Pinpoint the cell where the given text exists, returning its (X, Y) midpoint coordinate. 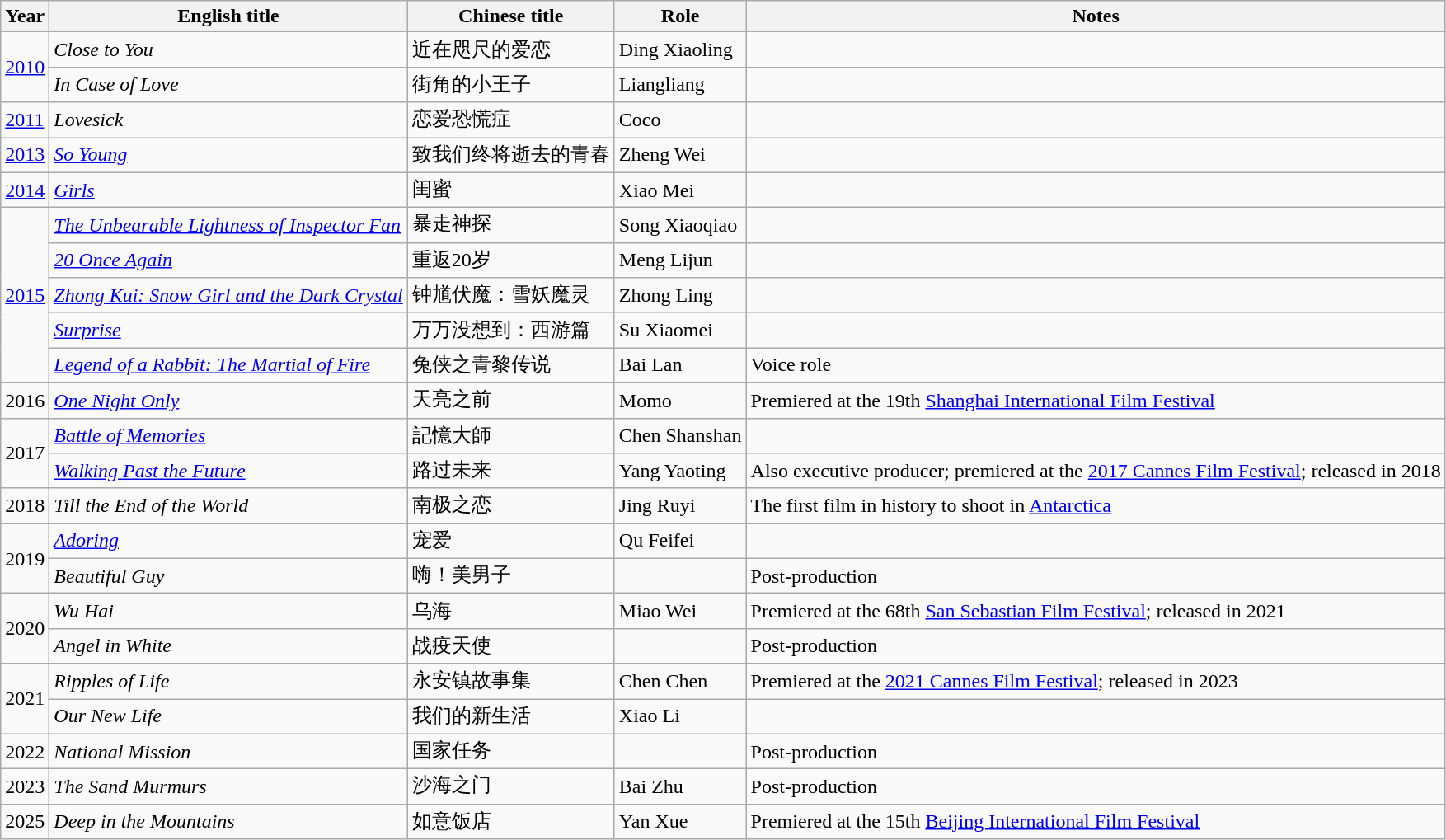
宠爱 (511, 541)
One Night Only (228, 401)
Beautiful Guy (228, 575)
兔侠之青黎传说 (511, 366)
Coco (680, 120)
Zhong Kui: Snow Girl and the Dark Crystal (228, 295)
2019 (25, 559)
2013 (25, 155)
2017 (25, 453)
暴走神探 (511, 226)
National Mission (228, 752)
Premiered at the 2021 Cannes Film Festival; released in 2023 (1096, 681)
2025 (25, 821)
Surprise (228, 330)
Our New Life (228, 717)
記憶大師 (511, 435)
乌海 (511, 612)
战疫天使 (511, 646)
2010 (25, 68)
天亮之前 (511, 401)
2011 (25, 120)
In Case of Love (228, 84)
20 Once Again (228, 260)
我们的新生活 (511, 717)
Legend of a Rabbit: The Martial of Fire (228, 366)
Ding Xiaoling (680, 49)
Miao Wei (680, 612)
Yan Xue (680, 821)
Zheng Wei (680, 155)
So Young (228, 155)
Battle of Memories (228, 435)
永安镇故事集 (511, 681)
Walking Past the Future (228, 472)
Wu Hai (228, 612)
南极之恋 (511, 506)
Meng Lijun (680, 260)
Ripples of Life (228, 681)
Bai Lan (680, 366)
Premiered at the 19th Shanghai International Film Festival (1096, 401)
2015 (25, 295)
The Unbearable Lightness of Inspector Fan (228, 226)
2018 (25, 506)
Adoring (228, 541)
Chen Chen (680, 681)
Bai Zhu (680, 786)
Xiao Li (680, 717)
2023 (25, 786)
Also executive producer; premiered at the 2017 Cannes Film Festival; released in 2018 (1096, 472)
钟馗伏魔：雪妖魔灵 (511, 295)
2016 (25, 401)
国家任务 (511, 752)
2020 (25, 628)
路过未来 (511, 472)
Premiered at the 15th Beijing International Film Festival (1096, 821)
Lovesick (228, 120)
Song Xiaoqiao (680, 226)
Xiao Mei (680, 190)
近在咫尺的爱恋 (511, 49)
致我们终将逝去的青春 (511, 155)
Notes (1096, 16)
Angel in White (228, 646)
Momo (680, 401)
2021 (25, 699)
2022 (25, 752)
Qu Feifei (680, 541)
Zhong Ling (680, 295)
恋爱恐慌症 (511, 120)
Till the End of the World (228, 506)
街角的小王子 (511, 84)
如意饭店 (511, 821)
The first film in history to shoot in Antarctica (1096, 506)
万万没想到：西游篇 (511, 330)
The Sand Murmurs (228, 786)
嗨！美男子 (511, 575)
Year (25, 16)
Chinese title (511, 16)
Jing Ruyi (680, 506)
Voice role (1096, 366)
Premiered at the 68th San Sebastian Film Festival; released in 2021 (1096, 612)
Girls (228, 190)
Chen Shanshan (680, 435)
闺蜜 (511, 190)
Su Xiaomei (680, 330)
重返20岁 (511, 260)
Deep in the Mountains (228, 821)
Role (680, 16)
Close to You (228, 49)
English title (228, 16)
沙海之门 (511, 786)
Liangliang (680, 84)
2014 (25, 190)
Yang Yaoting (680, 472)
